Output the [x, y] coordinate of the center of the cell containing the given text.  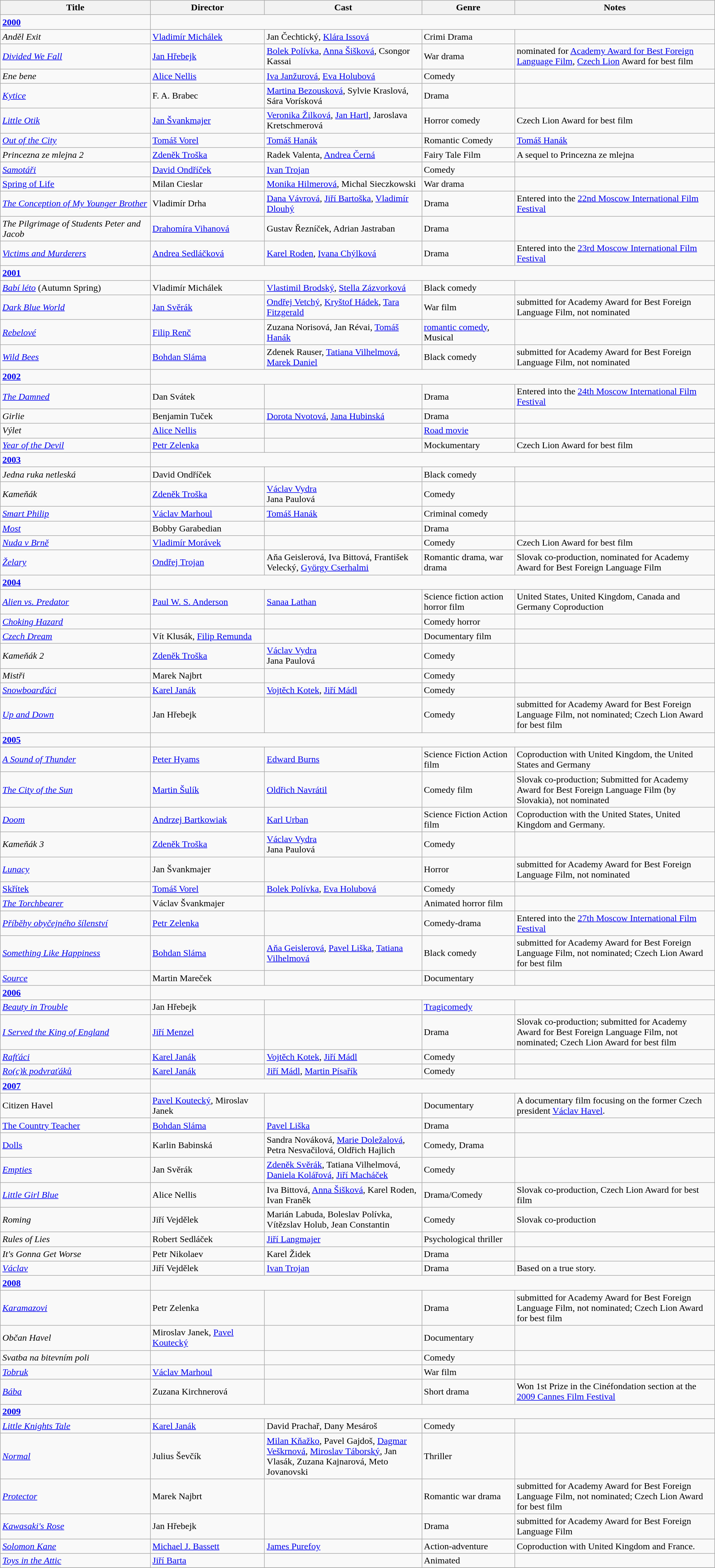
Action-adventure [468, 1546]
2009 [76, 1411]
Benjamin Tuček [208, 416]
Sandra Nováková, Marie Doležalová, Petra Nesvačilová, Oldřich Hajlich [343, 1145]
Slovak co-production [615, 1220]
Julius Ševčík [208, 1456]
Skřítek [76, 889]
2003 [76, 460]
Svatba na bitevním poli [76, 1357]
Karlin Babinská [208, 1145]
Year of the Devil [76, 445]
Romantic drama, war drama [468, 562]
Snowboarďáci [76, 690]
Roming [76, 1220]
Ene bene [76, 76]
Divided We Fall [76, 57]
Karamazovi [76, 1308]
Aňa Geislerová, Iva Bittová, František Velecký, György Cserhalmi [343, 562]
Spring of Life [76, 184]
Zuzana Kirchnerová [208, 1391]
nominated for Academy Award for Best Foreign Language Film, Czech Lion Award for best film [615, 57]
Smart Philip [76, 513]
Entered into the 24th Moscow International Film Festival [615, 397]
Doom [76, 819]
Animated horror film [468, 904]
Michael J. Bassett [208, 1546]
David Prachař, Dany Mesároš [343, 1426]
Občan Havel [76, 1338]
Horror [468, 869]
Normal [76, 1456]
Sanaa Lathan [343, 602]
Martin Mareček [208, 978]
Peter Hyams [208, 760]
Coproduction with United Kingdom and France. [615, 1546]
Beauty in Trouble [76, 1007]
Dorota Nvotová, Jana Hubinská [343, 416]
Aňa Geislerová, Pavel Liška, Tatiana Vilhelmová [343, 953]
Up and Down [76, 715]
Comedy-drama [468, 923]
Princezna ze mlejna 2 [76, 155]
Comedy horror [468, 622]
Andrea Sedláčková [208, 254]
Most [76, 528]
Andrzej Bartkowiak [208, 819]
Citizen Havel [76, 1106]
Documentary film [468, 636]
Babí léto (Autumn Spring) [76, 288]
Zuzana Norisová, Jan Révai, Tomáš Hanák [343, 332]
The Country Teacher [76, 1125]
Iva Janžurová, Eva Holubová [343, 76]
Drahomíra Vihanová [208, 228]
Martina Bezousková, Sylvie Kraslová, Sára Vorísková [343, 96]
A sequel to Princezna ze mlejna [615, 155]
Dolls [76, 1145]
Czech Dream [76, 636]
Protector [76, 1496]
Mistři [76, 675]
Romantic Comedy [468, 140]
Notes [615, 8]
Iva Bittová, Anna Šišková, Karel Roden, Ivan Franěk [343, 1194]
Příběhy obyčejného šílenství [76, 923]
Výlet [76, 431]
Želary [76, 562]
Comedy film [468, 789]
Genre [468, 8]
Ondřej Trojan [208, 562]
Karl Urban [343, 819]
Horror comedy [468, 121]
romantic comedy, Musical [468, 332]
Milan Cieslar [208, 184]
Karel Roden, Ivana Chýlková [343, 254]
Paul W. S. Anderson [208, 602]
Slovak co-production, Czech Lion Award for best film [615, 1194]
The Conception of My Younger Brother [76, 203]
Coproduction with United Kingdom, the United States and Germany [615, 760]
Alien vs. Predator [76, 602]
Pavel Liška [343, 1125]
Animated [468, 1561]
Bolek Polívka, Eva Holubová [343, 889]
submitted for Academy Award for Best Foreign Language Film [615, 1526]
Slovak co-production; submitted for Academy Award for Best Foreign Language Film, not nominated; Czech Lion Award for best film [615, 1032]
Choking Hazard [76, 622]
2000 [76, 22]
Mockumentary [468, 445]
Karel Židek [343, 1254]
Comedy, Drama [468, 1145]
Kytice [76, 96]
Little Knights Tale [76, 1426]
Slovak co-production, nominated for Academy Award for Best Foreign Language Film [615, 562]
Dan Svátek [208, 397]
Director [208, 8]
Wild Bees [76, 357]
Marián Labuda, Boleslav Polívka, Vítězslav Holub, Jean Constantin [343, 1220]
Kawasaki's Rose [76, 1526]
F. A. Brabec [208, 96]
Bobby Garabedian [208, 528]
Based on a true story. [615, 1268]
Psychological thriller [468, 1239]
Lunacy [76, 869]
2001 [76, 273]
The City of the Sun [76, 789]
Gustav Řezníček, Adrian Jastraban [343, 228]
Rules of Lies [76, 1239]
Drama/Comedy [468, 1194]
Criminal comedy [468, 513]
Won 1st Prize in the Cinéfondation section at the 2009 Cannes Film Festival [615, 1391]
Entered into the 23rd Moscow International Film Festival [615, 254]
A Sound of Thunder [76, 760]
Little Girl Blue [76, 1194]
Empties [76, 1170]
Jiří Langmajer [343, 1239]
Vladimír Morávek [208, 543]
Ondřej Vetchý, Kryštof Hádek, Tara Fitzgerald [343, 307]
Miroslav Janek, Pavel Koutecký [208, 1338]
Petr Nikolaev [208, 1254]
Vladimír Drha [208, 203]
Vít Klusák, Filip Remunda [208, 636]
Martin Šulík [208, 789]
Edward Burns [343, 760]
Dark Blue World [76, 307]
Robert Sedláček [208, 1239]
Victims and Murderers [76, 254]
I Served the King of England [76, 1032]
Anděl Exit [76, 37]
Tobruk [76, 1372]
Entered into the 27th Moscow International Film Festival [615, 923]
Václav [76, 1268]
Rebelové [76, 332]
Veronika Žilková, Jan Hartl, Jaroslava Kretschmerová [343, 121]
Source [76, 978]
Bába [76, 1391]
Jiří Barta [208, 1561]
Out of the City [76, 140]
Slovak co-production; Submitted for Academy Award for Best Foreign Language Film (by Slovakia), not nominated [615, 789]
James Purefoy [343, 1546]
Radek Valenta, Andrea Černá [343, 155]
Thriller [468, 1456]
Samotáři [76, 169]
2008 [76, 1283]
Nuda v Brně [76, 543]
Milan Kňažko, Pavel Gajdoš, Dagmar Veškrnová, Miroslav Táborský, Jan Vlasák, Zuzana Kajnarová, Meto Jovanovski [343, 1456]
Zdenek Rauser, Tatiana Vilhelmová, Marek Daniel [343, 357]
Pavel Koutecký, Miroslav Janek [208, 1106]
Cast [343, 8]
Title [76, 8]
The Torchbearer [76, 904]
Jan Čechtický, Klára Issová [343, 37]
Crimi Drama [468, 37]
Solomon Kane [76, 1546]
Road movie [468, 431]
Coproduction with the United States, United Kingdom and Germany. [615, 819]
Jedna ruka netleská [76, 474]
Dana Vávrová, Jiří Bartoška, Vladimír Dlouhý [343, 203]
Something Like Happiness [76, 953]
Zdeněk Svěrák, Tatiana Vilhelmová, Daniela Kolářová, Jiří Macháček [343, 1170]
Jiří Menzel [208, 1032]
Oldřich Navrátil [343, 789]
Romantic war drama [468, 1496]
Little Otik [76, 121]
2002 [76, 377]
Toys in the Attic [76, 1561]
Vlastimil Brodský, Stella Zázvorková [343, 288]
Václav Švankmajer [208, 904]
A documentary film focusing on the former Czech president Václav Havel. [615, 1106]
Science fiction action horror film [468, 602]
Rafťáci [76, 1057]
The Pilgrimage of Students Peter and Jacob [76, 228]
Kameňák [76, 494]
2006 [76, 993]
Filip Renč [208, 332]
The Damned [76, 397]
Jiří Mádl, Martin Písařík [343, 1071]
Kameňák 2 [76, 656]
Monika Hilmerová, Michal Sieczkowski [343, 184]
Ro(c)k podvraťáků [76, 1071]
United States, United Kingdom, Canada and Germany Coproduction [615, 602]
It's Gonna Get Worse [76, 1254]
Fairy Tale Film [468, 155]
Short drama [468, 1391]
Entered into the 22nd Moscow International Film Festival [615, 203]
Tragicomedy [468, 1007]
Girlie [76, 416]
2007 [76, 1086]
2005 [76, 740]
Kameňák 3 [76, 844]
2004 [76, 582]
Bolek Polívka, Anna Šišková, Csongor Kassai [343, 57]
